Detect which cell encompasses the target text, then output its [x, y] center coordinate. 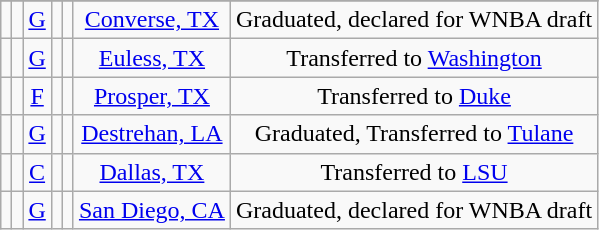
Transferred to LSU [414, 172]
Converse, TX [152, 20]
C [37, 172]
Prosper, TX [152, 96]
Transferred to Washington [414, 58]
F [37, 96]
Euless, TX [152, 58]
Graduated, Transferred to Tulane [414, 134]
Transferred to Duke [414, 96]
San Diego, CA [152, 210]
Dallas, TX [152, 172]
Destrehan, LA [152, 134]
